Pinpoint the cell where the given text exists, returning its [x, y] midpoint coordinate. 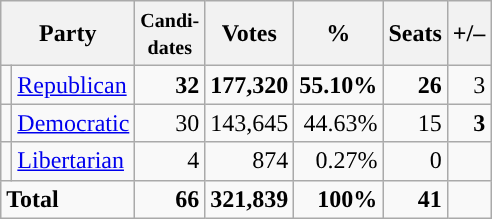
Candi-dates [170, 34]
Seats [415, 34]
Party [68, 34]
% [338, 34]
Libertarian [74, 161]
Votes [250, 34]
100% [338, 199]
Total [68, 199]
44.63% [338, 123]
15 [415, 123]
32 [170, 85]
4 [170, 161]
321,839 [250, 199]
41 [415, 199]
177,320 [250, 85]
66 [170, 199]
0 [415, 161]
+/– [468, 34]
26 [415, 85]
55.10% [338, 85]
874 [250, 161]
30 [170, 123]
143,645 [250, 123]
Republican [74, 85]
0.27% [338, 161]
Democratic [74, 123]
